Scan for the cell matching the given text and deliver its [X, Y] coordinate at center. 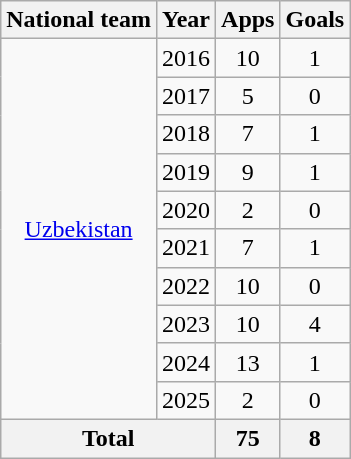
5 [248, 96]
Total [108, 438]
75 [248, 438]
2019 [186, 172]
4 [315, 324]
2022 [186, 286]
9 [248, 172]
2018 [186, 134]
2024 [186, 362]
13 [248, 362]
2020 [186, 210]
Uzbekistan [79, 230]
2016 [186, 58]
2021 [186, 248]
2025 [186, 400]
Apps [248, 20]
8 [315, 438]
2023 [186, 324]
Goals [315, 20]
Year [186, 20]
2017 [186, 96]
National team [79, 20]
